Pinpoint the cell where the given text exists, returning its [x, y] midpoint coordinate. 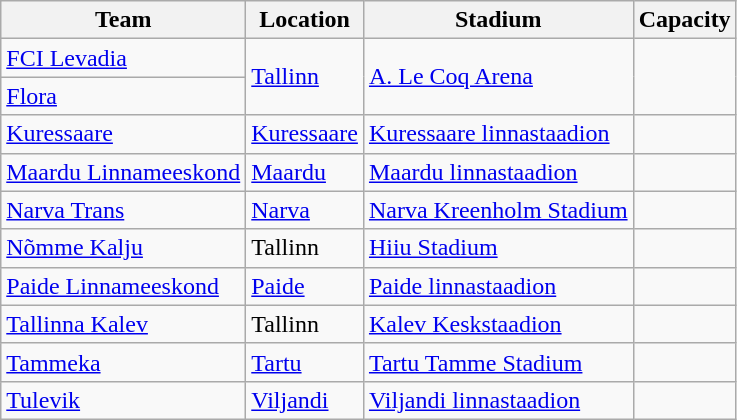
Nõmme Kalju [124, 248]
Tartu [305, 362]
Narva [305, 210]
Kalev Keskstaadion [498, 324]
Location [305, 20]
Viljandi linnastaadion [498, 400]
Tartu Tamme Stadium [498, 362]
Maardu linnastaadion [498, 172]
Hiiu Stadium [498, 248]
Narva Trans [124, 210]
FCI Levadia [124, 58]
Stadium [498, 20]
Paide Linnameeskond [124, 286]
Tammeka [124, 362]
Kuressaare linnastaadion [498, 134]
Viljandi [305, 400]
Paide [305, 286]
Maardu Linnameeskond [124, 172]
Capacity [684, 20]
Flora [124, 96]
Narva Kreenholm Stadium [498, 210]
Tallinna Kalev [124, 324]
Team [124, 20]
Paide linnastaadion [498, 286]
A. Le Coq Arena [498, 77]
Maardu [305, 172]
Tulevik [124, 400]
